Pinpoint the cell where the given text exists, returning its (x, y) midpoint coordinate. 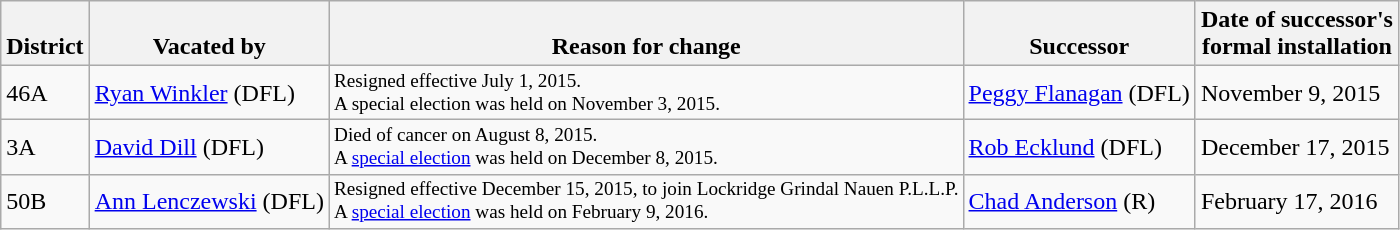
Peggy Flanagan (DFL) (1079, 93)
District (45, 34)
Chad Anderson (R) (1079, 201)
Rob Ecklund (DFL) (1079, 147)
December 17, 2015 (1296, 147)
Resigned effective December 15, 2015, to join Lockridge Grindal Nauen P.L.L.P.A special election was held on February 9, 2016. (646, 201)
50B (45, 201)
Reason for change (646, 34)
Date of successor'sformal installation (1296, 34)
Resigned effective July 1, 2015.A special election was held on November 3, 2015. (646, 93)
Died of cancer on August 8, 2015.A special election was held on December 8, 2015. (646, 147)
David Dill (DFL) (209, 147)
46A (45, 93)
Successor (1079, 34)
Vacated by (209, 34)
Ryan Winkler (DFL) (209, 93)
Ann Lenczewski (DFL) (209, 201)
February 17, 2016 (1296, 201)
November 9, 2015 (1296, 93)
3A (45, 147)
